Locate the cell with the specified text and output its (x, y) center coordinate. 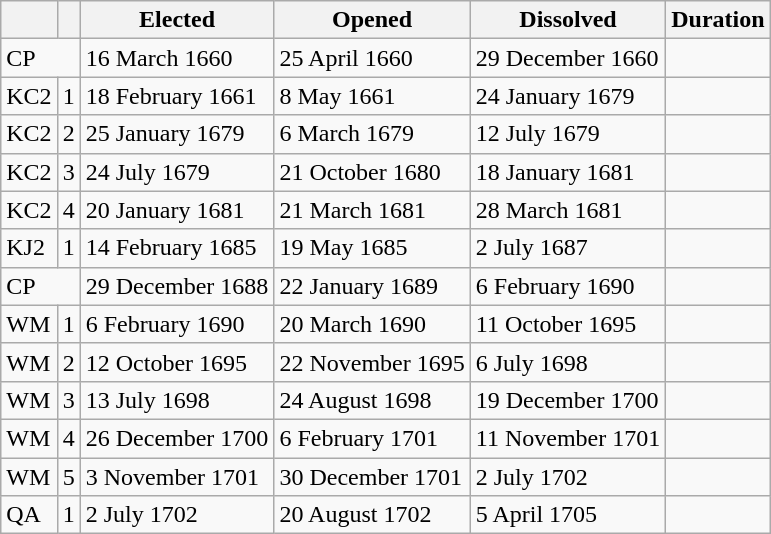
KJ2 (29, 248)
Elected (177, 20)
5 April 1705 (568, 515)
25 April 1660 (372, 58)
20 August 1702 (372, 515)
30 December 1701 (372, 477)
16 March 1660 (177, 58)
13 July 1698 (177, 400)
22 November 1695 (372, 362)
6 July 1698 (568, 362)
20 January 1681 (177, 210)
24 July 1679 (177, 172)
26 December 1700 (177, 438)
Opened (372, 20)
5 (68, 477)
QA (29, 515)
19 May 1685 (372, 248)
11 October 1695 (568, 324)
18 February 1661 (177, 96)
29 December 1688 (177, 286)
14 February 1685 (177, 248)
24 August 1698 (372, 400)
Dissolved (568, 20)
24 January 1679 (568, 96)
8 May 1661 (372, 96)
Duration (718, 20)
20 March 1690 (372, 324)
12 October 1695 (177, 362)
11 November 1701 (568, 438)
6 February 1701 (372, 438)
22 January 1689 (372, 286)
21 March 1681 (372, 210)
29 December 1660 (568, 58)
2 July 1687 (568, 248)
21 October 1680 (372, 172)
28 March 1681 (568, 210)
25 January 1679 (177, 134)
19 December 1700 (568, 400)
6 March 1679 (372, 134)
18 January 1681 (568, 172)
12 July 1679 (568, 134)
3 November 1701 (177, 477)
